Return [x, y] of the center of cell containing provided text 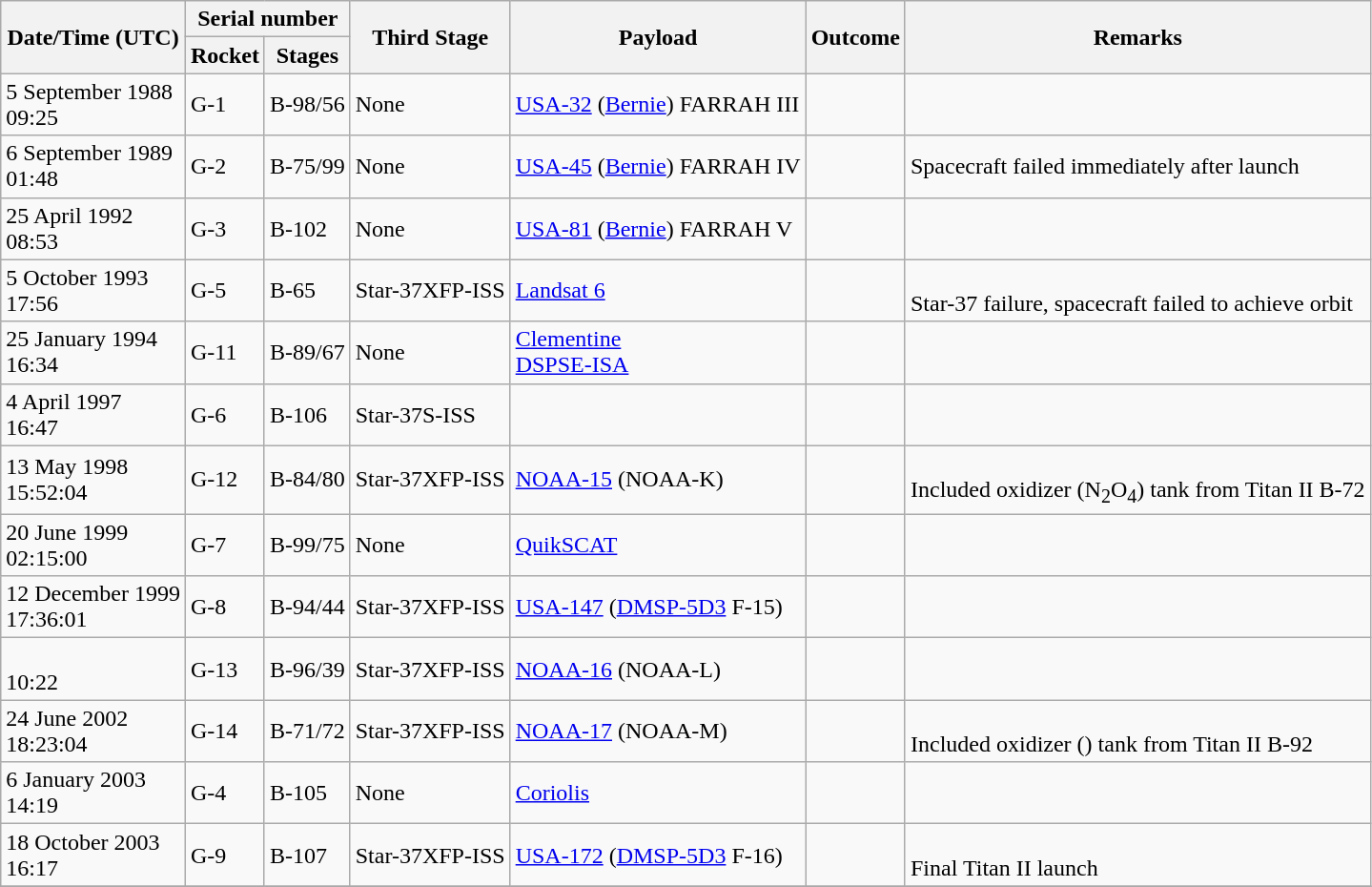
Spacecraft failed immediately after launch [1137, 166]
G-11 [225, 353]
Included oxidizer () tank from Titan II B-92 [1137, 731]
Third Stage [430, 37]
B-105 [307, 794]
B-106 [307, 414]
5 September 198809:25 [93, 105]
USA-32 (Bernie) FARRAH III [658, 105]
25 January 199416:34 [93, 353]
B-84/80 [307, 479]
NOAA-15 (NOAA-K) [658, 479]
B-75/99 [307, 166]
Payload [658, 37]
NOAA-17 (NOAA-M) [658, 731]
G-9 [225, 855]
20 June 199902:15:00 [93, 546]
B-102 [307, 229]
G-5 [225, 290]
6 January 200314:19 [93, 794]
Stages [307, 55]
B-107 [307, 855]
Outcome [855, 37]
B-71/72 [307, 731]
Date/Time (UTC) [93, 37]
B-94/44 [307, 607]
G-3 [225, 229]
G-6 [225, 414]
G-4 [225, 794]
Star-37S-ISS [430, 414]
G-7 [225, 546]
B-65 [307, 290]
Landsat 6 [658, 290]
24 June 200218:23:04 [93, 731]
B-98/56 [307, 105]
25 April 199208:53 [93, 229]
Serial number [267, 19]
G-14 [225, 731]
B-99/75 [307, 546]
NOAA-16 (NOAA-L) [658, 670]
B-96/39 [307, 670]
Final Titan II launch [1137, 855]
USA-172 (DMSP-5D3 F-16) [658, 855]
ClementineDSPSE-ISA [658, 353]
Star-37 failure, spacecraft failed to achieve orbit [1137, 290]
QuikSCAT [658, 546]
Rocket [225, 55]
G-2 [225, 166]
5 October 199317:56 [93, 290]
G-13 [225, 670]
G-8 [225, 607]
18 October 200316:17 [93, 855]
USA-147 (DMSP-5D3 F-15) [658, 607]
Included oxidizer (N2O4) tank from Titan II B-72 [1137, 479]
10:22 [93, 670]
USA-81 (Bernie) FARRAH V [658, 229]
12 December 199917:36:01 [93, 607]
4 April 199716:47 [93, 414]
13 May 199815:52:04 [93, 479]
6 September 198901:48 [93, 166]
G-1 [225, 105]
Coriolis [658, 794]
Remarks [1137, 37]
USA-45 (Bernie) FARRAH IV [658, 166]
G-12 [225, 479]
B-89/67 [307, 353]
